Detect which cell encompasses the target text, then output its (X, Y) center coordinate. 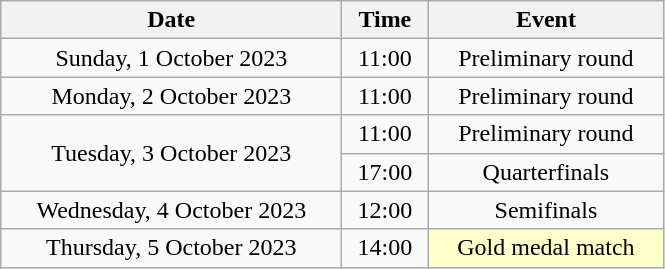
Tuesday, 3 October 2023 (172, 153)
Date (172, 20)
Monday, 2 October 2023 (172, 96)
Time (385, 20)
Semifinals (546, 210)
14:00 (385, 248)
Sunday, 1 October 2023 (172, 58)
Event (546, 20)
Gold medal match (546, 248)
Thursday, 5 October 2023 (172, 248)
12:00 (385, 210)
Wednesday, 4 October 2023 (172, 210)
17:00 (385, 172)
Quarterfinals (546, 172)
